Determine the [x, y] coordinate at the center of the cell enclosing the given text.  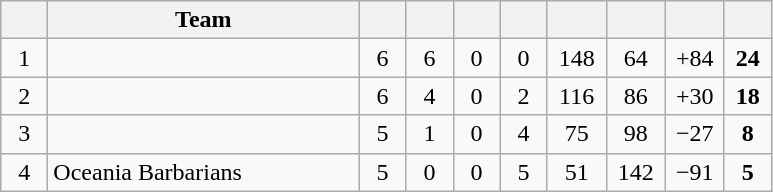
148 [576, 58]
Oceania Barbarians [204, 172]
24 [748, 58]
+30 [694, 96]
+84 [694, 58]
142 [636, 172]
8 [748, 134]
86 [636, 96]
116 [576, 96]
18 [748, 96]
98 [636, 134]
51 [576, 172]
−91 [694, 172]
75 [576, 134]
Team [204, 20]
−27 [694, 134]
3 [24, 134]
64 [636, 58]
